From the cell containing the given text, extract its center point as [X, Y] coordinate. 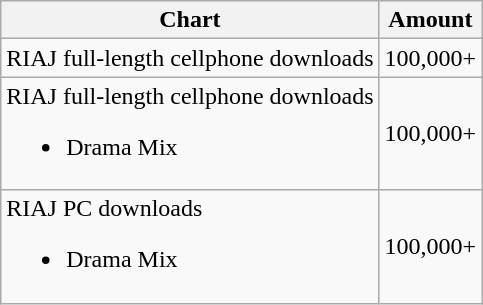
RIAJ full-length cellphone downloads [190, 58]
Chart [190, 20]
Amount [430, 20]
RIAJ PC downloadsDrama Mix [190, 246]
RIAJ full-length cellphone downloadsDrama Mix [190, 134]
